Extract the (X, Y) coordinate from the center of the cell holding the provided text.  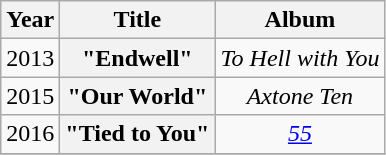
Year (30, 20)
To Hell with You (300, 58)
Title (138, 20)
Axtone Ten (300, 96)
2013 (30, 58)
"Tied to You" (138, 134)
2015 (30, 96)
"Endwell" (138, 58)
55 (300, 134)
2016 (30, 134)
"Our World" (138, 96)
Album (300, 20)
